Return the [x, y] coordinate for the center point of the cell that contains the specified text.  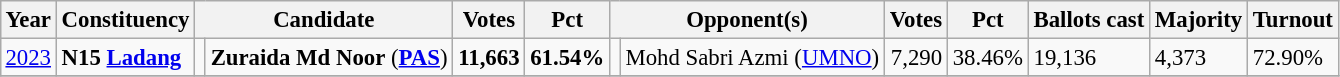
72.90% [1292, 57]
2023 [28, 57]
Turnout [1292, 20]
61.54% [568, 57]
Opponent(s) [746, 20]
Year [28, 20]
Ballots cast [1088, 20]
38.46% [988, 57]
Mohd Sabri Azmi (UMNO) [752, 57]
N15 Ladang [125, 57]
Constituency [125, 20]
4,373 [1199, 57]
Majority [1199, 20]
Candidate [324, 20]
19,136 [1088, 57]
Zuraida Md Noor (PAS) [329, 57]
11,663 [489, 57]
7,290 [916, 57]
